For the text-containing cell, return its midpoint in (X, Y) coordinate format. 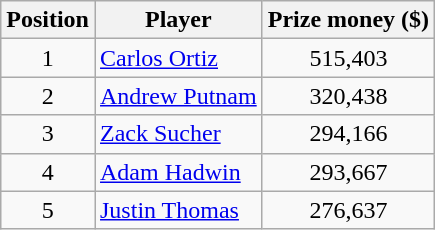
2 (48, 96)
276,637 (348, 210)
Zack Sucher (178, 134)
4 (48, 172)
293,667 (348, 172)
Player (178, 20)
5 (48, 210)
Position (48, 20)
320,438 (348, 96)
1 (48, 58)
Carlos Ortiz (178, 58)
294,166 (348, 134)
Andrew Putnam (178, 96)
Prize money ($) (348, 20)
Adam Hadwin (178, 172)
Justin Thomas (178, 210)
3 (48, 134)
515,403 (348, 58)
